Extract the [x, y] coordinate from the center of the cell holding the provided text.  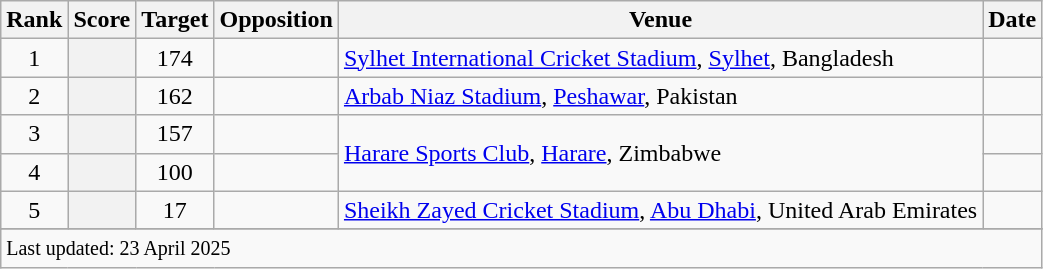
Last updated: 23 April 2025 [522, 248]
5 [34, 210]
100 [175, 172]
Opposition [276, 20]
Sheikh Zayed Cricket Stadium, Abu Dhabi, United Arab Emirates [660, 210]
3 [34, 134]
162 [175, 96]
Harare Sports Club, Harare, Zimbabwe [660, 153]
4 [34, 172]
Rank [34, 20]
2 [34, 96]
Sylhet International Cricket Stadium, Sylhet, Bangladesh [660, 58]
17 [175, 210]
Arbab Niaz Stadium, Peshawar, Pakistan [660, 96]
Date [1012, 20]
174 [175, 58]
157 [175, 134]
Target [175, 20]
Venue [660, 20]
1 [34, 58]
Score [102, 20]
